Locate the cell with the specified text and output its [X, Y] center coordinate. 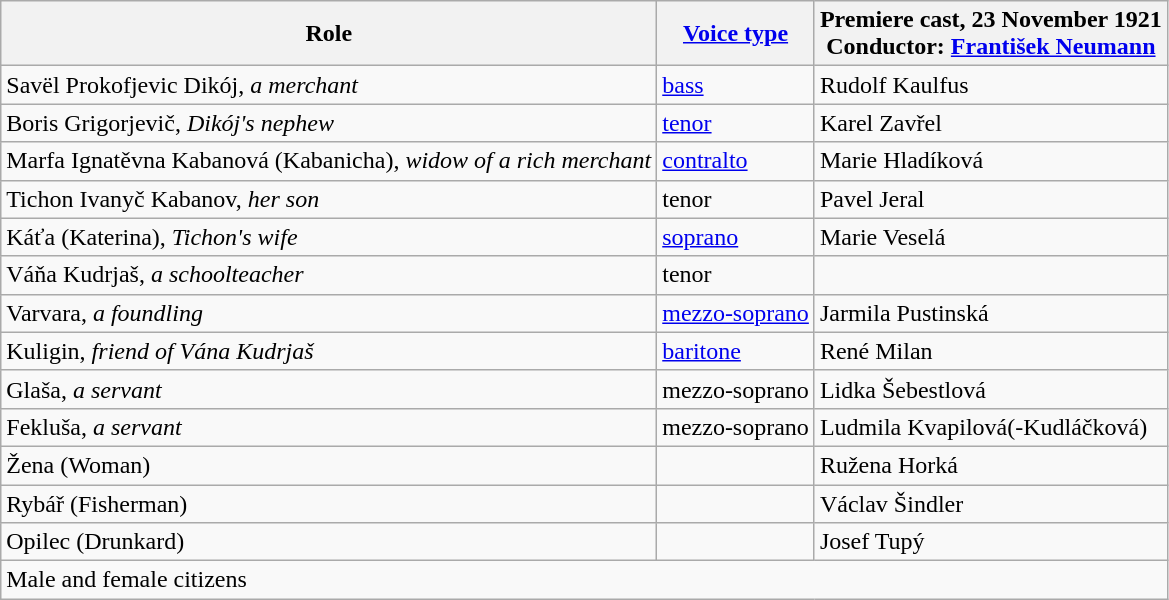
Ludmila Kvapilová(-Kudláčková) [990, 427]
Káťa (Katerina), Tichon's wife [329, 237]
Varvara, a foundling [329, 313]
Lidka Šebestlová [990, 389]
Tichon Ivanyč Kabanov, her son [329, 199]
bass [736, 85]
Pavel Jeral [990, 199]
contralto [736, 161]
Marie Veselá [990, 237]
Voice type [736, 34]
Marie Hladíková [990, 161]
Jarmila Pustinská [990, 313]
baritone [736, 351]
Karel Zavřel [990, 123]
soprano [736, 237]
Josef Tupý [990, 542]
Žena (Woman) [329, 465]
Boris Grigorjevič, Dikój's nephew [329, 123]
Savël Prokofjevic Dikój, a merchant [329, 85]
Václav Šindler [990, 503]
Glaša, a servant [329, 389]
Rudolf Kaulfus [990, 85]
Premiere cast, 23 November 1921Conductor: František Neumann [990, 34]
Fekluša, a servant [329, 427]
Marfa Ignatěvna Kabanová (Kabanicha), widow of a rich merchant [329, 161]
René Milan [990, 351]
Rybář (Fisherman) [329, 503]
Role [329, 34]
Male and female citizens [584, 580]
Opilec (Drunkard) [329, 542]
Kuligin, friend of Vána Kudrjaš [329, 351]
Váňa Kudrjaš, a schoolteacher [329, 275]
Ružena Horká [990, 465]
